Identify which cell holds the provided text, then report its (x, y) central coordinate. 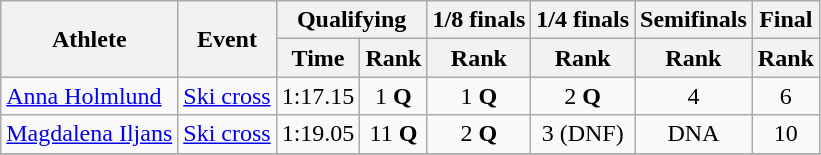
DNA (694, 134)
1:19.05 (318, 134)
Semifinals (694, 20)
Magdalena Iljans (90, 134)
11 Q (394, 134)
10 (786, 134)
Anna Holmlund (90, 96)
Athlete (90, 39)
4 (694, 96)
6 (786, 96)
Event (227, 39)
Qualifying (352, 20)
Time (318, 58)
3 (DNF) (583, 134)
1:17.15 (318, 96)
Final (786, 20)
1/8 finals (479, 20)
1/4 finals (583, 20)
